Extract the (X, Y) coordinate from the center of the cell holding the provided text.  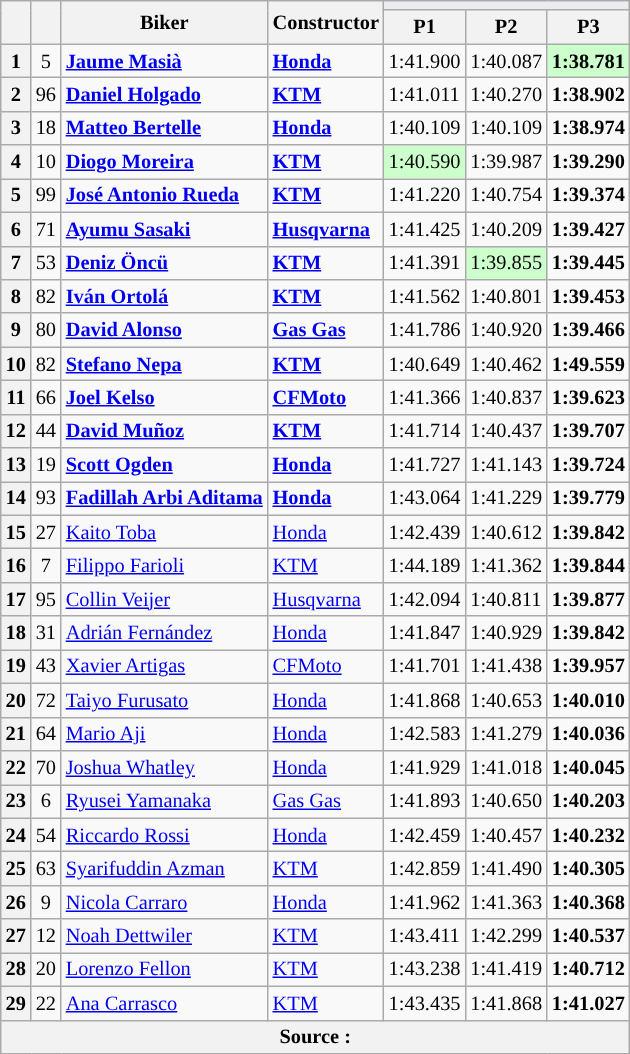
Mario Aji (164, 734)
25 (16, 868)
1:39.466 (588, 330)
1:40.462 (506, 364)
1:41.366 (425, 397)
1:42.859 (425, 868)
1:42.299 (506, 936)
1:41.363 (506, 902)
1:40.754 (506, 195)
1:41.893 (425, 801)
1:38.902 (588, 94)
1:40.920 (506, 330)
99 (46, 195)
Deniz Öncü (164, 263)
64 (46, 734)
David Alonso (164, 330)
1:41.419 (506, 969)
P3 (588, 27)
1:42.459 (425, 835)
28 (16, 969)
1:43.238 (425, 969)
David Muñoz (164, 431)
1:39.877 (588, 599)
1:40.653 (506, 700)
Collin Veijer (164, 599)
1:40.010 (588, 700)
Iván Ortolá (164, 296)
1:40.811 (506, 599)
1:41.362 (506, 565)
P2 (506, 27)
Taiyo Furusato (164, 700)
1:43.064 (425, 498)
Joshua Whatley (164, 767)
1:40.437 (506, 431)
1:38.974 (588, 128)
Biker (164, 22)
1:40.305 (588, 868)
1:40.537 (588, 936)
1:40.270 (506, 94)
1:40.232 (588, 835)
Ana Carrasco (164, 1003)
Scott Ogden (164, 465)
4 (16, 162)
1:39.453 (588, 296)
1:40.612 (506, 532)
72 (46, 700)
1:40.203 (588, 801)
3 (16, 128)
1:41.562 (425, 296)
1:41.143 (506, 465)
1:38.781 (588, 61)
Ayumu Sasaki (164, 229)
1:39.779 (588, 498)
Fadillah Arbi Aditama (164, 498)
1:40.650 (506, 801)
Diogo Moreira (164, 162)
1:41.727 (425, 465)
Ryusei Yamanaka (164, 801)
1:41.701 (425, 666)
Constructor (326, 22)
70 (46, 767)
1:40.045 (588, 767)
1:41.018 (506, 767)
1:43.411 (425, 936)
P1 (425, 27)
1:39.427 (588, 229)
44 (46, 431)
Nicola Carraro (164, 902)
23 (16, 801)
1:42.094 (425, 599)
2 (16, 94)
1:44.189 (425, 565)
1:41.962 (425, 902)
1:40.712 (588, 969)
1:39.987 (506, 162)
8 (16, 296)
1:41.391 (425, 263)
Xavier Artigas (164, 666)
66 (46, 397)
Stefano Nepa (164, 364)
Kaito Toba (164, 532)
1:41.011 (425, 94)
1:40.087 (506, 61)
1:39.290 (588, 162)
Syarifuddin Azman (164, 868)
1:42.583 (425, 734)
1:41.786 (425, 330)
José Antonio Rueda (164, 195)
96 (46, 94)
1:39.445 (588, 263)
26 (16, 902)
1 (16, 61)
Riccardo Rossi (164, 835)
31 (46, 633)
93 (46, 498)
1:40.929 (506, 633)
24 (16, 835)
1:41.027 (588, 1003)
Daniel Holgado (164, 94)
1:40.209 (506, 229)
1:39.623 (588, 397)
15 (16, 532)
1:41.929 (425, 767)
Adrián Fernández (164, 633)
21 (16, 734)
1:39.374 (588, 195)
Joel Kelso (164, 397)
1:40.649 (425, 364)
Noah Dettwiler (164, 936)
Filippo Farioli (164, 565)
43 (46, 666)
16 (16, 565)
1:41.438 (506, 666)
71 (46, 229)
29 (16, 1003)
Matteo Bertelle (164, 128)
1:39.724 (588, 465)
1:39.957 (588, 666)
1:40.837 (506, 397)
14 (16, 498)
1:41.847 (425, 633)
1:40.590 (425, 162)
Jaume Masià (164, 61)
1:40.036 (588, 734)
1:41.490 (506, 868)
Lorenzo Fellon (164, 969)
63 (46, 868)
1:39.844 (588, 565)
80 (46, 330)
1:39.707 (588, 431)
11 (16, 397)
1:39.855 (506, 263)
1:40.457 (506, 835)
1:40.368 (588, 902)
1:43.435 (425, 1003)
1:42.439 (425, 532)
1:49.559 (588, 364)
1:41.714 (425, 431)
53 (46, 263)
17 (16, 599)
1:41.900 (425, 61)
Source : (316, 1037)
1:41.279 (506, 734)
1:41.220 (425, 195)
54 (46, 835)
95 (46, 599)
1:41.425 (425, 229)
13 (16, 465)
1:40.801 (506, 296)
1:41.229 (506, 498)
